Output the [X, Y] coordinate of the center of the cell containing the given text.  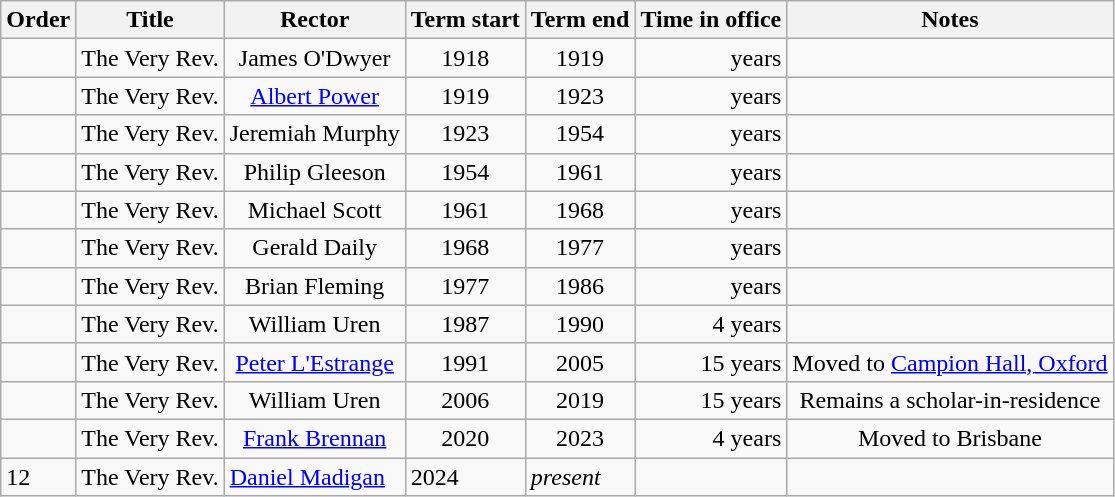
1991 [465, 362]
Rector [314, 20]
2023 [580, 438]
Jeremiah Murphy [314, 134]
Time in office [711, 20]
2020 [465, 438]
1986 [580, 286]
Albert Power [314, 96]
Michael Scott [314, 210]
2024 [465, 477]
Gerald Daily [314, 248]
Frank Brennan [314, 438]
Notes [950, 20]
Peter L'Estrange [314, 362]
2005 [580, 362]
Philip Gleeson [314, 172]
Title [150, 20]
12 [38, 477]
Brian Fleming [314, 286]
1918 [465, 58]
James O'Dwyer [314, 58]
Daniel Madigan [314, 477]
Term start [465, 20]
Moved to Brisbane [950, 438]
present [580, 477]
1990 [580, 324]
Remains a scholar-in-residence [950, 400]
2006 [465, 400]
Term end [580, 20]
2019 [580, 400]
Order [38, 20]
Moved to Campion Hall, Oxford [950, 362]
1987 [465, 324]
